For the text-containing cell, return its midpoint in (X, Y) coordinate format. 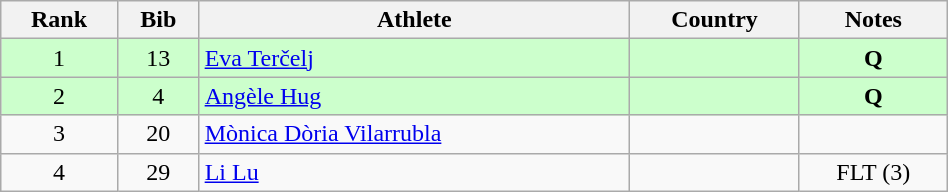
29 (158, 172)
Country (715, 20)
Li Lu (414, 172)
Notes (873, 20)
Mònica Dòria Vilarrubla (414, 134)
Rank (60, 20)
Athlete (414, 20)
20 (158, 134)
Eva Terčelj (414, 58)
3 (60, 134)
FLT (3) (873, 172)
Bib (158, 20)
13 (158, 58)
Angèle Hug (414, 96)
2 (60, 96)
1 (60, 58)
